For the text-containing cell, return its midpoint in (X, Y) coordinate format. 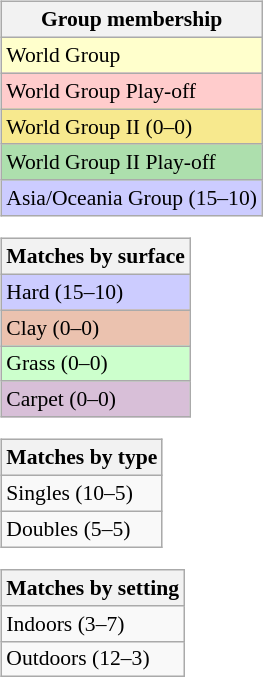
Doubles (5–5) (82, 529)
World Group (132, 55)
Grass (0–0) (96, 364)
World Group II Play-off (132, 162)
Matches by type (82, 458)
Outdoors (12–3) (92, 659)
Clay (0–0) (96, 328)
Group membership (132, 20)
Singles (10–5) (82, 494)
Indoors (3–7) (92, 623)
Asia/Oceania Group (15–10) (132, 198)
World Group II (0–0) (132, 127)
Matches by setting (92, 588)
Matches by surface (96, 257)
Carpet (0–0) (96, 399)
World Group Play-off (132, 91)
Hard (15–10) (96, 292)
